From the cell containing the given text, extract its center point as (X, Y) coordinate. 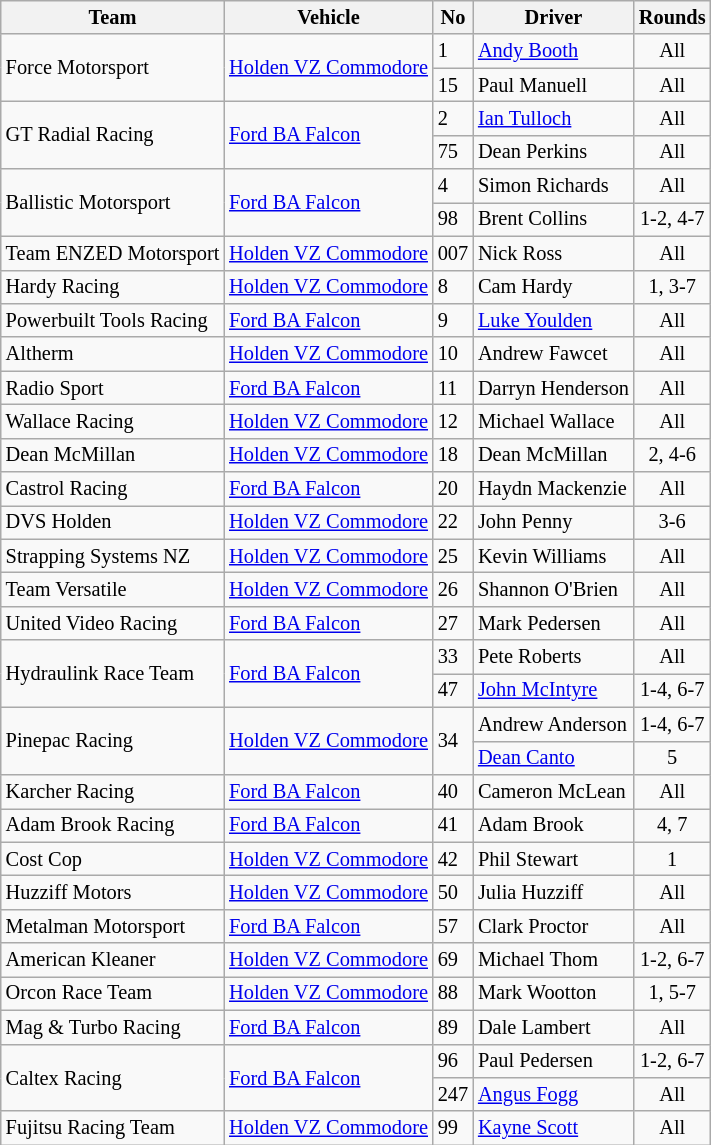
Kayne Scott (554, 1128)
Driver (554, 17)
69 (453, 960)
Andrew Fawcet (554, 354)
88 (453, 993)
Radio Sport (112, 388)
8 (453, 287)
Nick Ross (554, 253)
34 (453, 740)
Orcon Race Team (112, 993)
Hydraulink Race Team (112, 674)
Team Versatile (112, 589)
Vehicle (328, 17)
Cam Hardy (554, 287)
25 (453, 556)
247 (453, 1094)
4 (453, 186)
5 (672, 758)
Mark Wootton (554, 993)
Luke Youlden (554, 320)
99 (453, 1128)
9 (453, 320)
26 (453, 589)
Simon Richards (554, 186)
1, 3-7 (672, 287)
Wallace Racing (112, 421)
Metalman Motorsport (112, 926)
Team (112, 17)
Caltex Racing (112, 1078)
75 (453, 152)
Paul Manuell (554, 85)
47 (453, 690)
20 (453, 489)
Strapping Systems NZ (112, 556)
1-2, 4-7 (672, 219)
96 (453, 1061)
Clark Proctor (554, 926)
Hardy Racing (112, 287)
89 (453, 1027)
57 (453, 926)
Altherm (112, 354)
GT Radial Racing (112, 134)
33 (453, 657)
Karcher Racing (112, 791)
Mark Pedersen (554, 623)
98 (453, 219)
Team ENZED Motorsport (112, 253)
United Video Racing (112, 623)
Cameron McLean (554, 791)
1, 5-7 (672, 993)
Fujitsu Racing Team (112, 1128)
Force Motorsport (112, 68)
Huzziff Motors (112, 892)
Kevin Williams (554, 556)
Michael Wallace (554, 421)
Andy Booth (554, 51)
2 (453, 118)
2, 4-6 (672, 455)
No (453, 17)
27 (453, 623)
Rounds (672, 17)
Andrew Anderson (554, 724)
Mag & Turbo Racing (112, 1027)
Shannon O'Brien (554, 589)
42 (453, 859)
007 (453, 253)
Powerbuilt Tools Racing (112, 320)
Dean Canto (554, 758)
12 (453, 421)
10 (453, 354)
Pinepac Racing (112, 740)
Adam Brook (554, 825)
Cost Cop (112, 859)
18 (453, 455)
John Penny (554, 522)
4, 7 (672, 825)
Adam Brook Racing (112, 825)
50 (453, 892)
Dean Perkins (554, 152)
Paul Pedersen (554, 1061)
3-6 (672, 522)
41 (453, 825)
Castrol Racing (112, 489)
Darryn Henderson (554, 388)
Ian Tulloch (554, 118)
Brent Collins (554, 219)
11 (453, 388)
15 (453, 85)
Michael Thom (554, 960)
22 (453, 522)
Julia Huzziff (554, 892)
American Kleaner (112, 960)
Pete Roberts (554, 657)
Ballistic Motorsport (112, 202)
Dale Lambert (554, 1027)
Haydn Mackenzie (554, 489)
40 (453, 791)
Phil Stewart (554, 859)
Angus Fogg (554, 1094)
DVS Holden (112, 522)
John McIntyre (554, 690)
